Find where the given text appears and provide that cell's center as [x, y] coordinate. 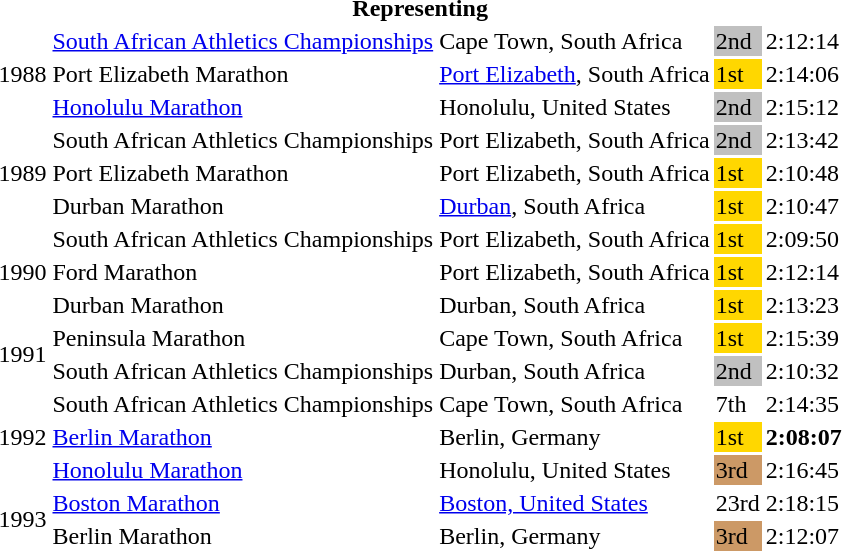
Boston, United States [575, 503]
Ford Marathon [243, 272]
Peninsula Marathon [243, 338]
7th [738, 404]
23rd [738, 503]
Boston Marathon [243, 503]
